From the cell containing the given text, extract its center point as [x, y] coordinate. 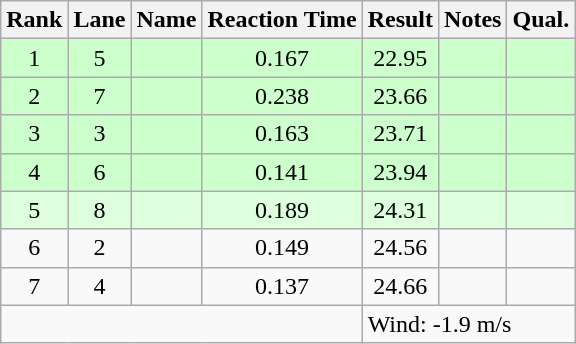
Result [400, 20]
0.137 [282, 286]
24.56 [400, 248]
8 [100, 210]
23.94 [400, 172]
0.163 [282, 134]
0.149 [282, 248]
1 [34, 58]
Notes [473, 20]
0.238 [282, 96]
23.66 [400, 96]
0.189 [282, 210]
Lane [100, 20]
24.31 [400, 210]
24.66 [400, 286]
Name [166, 20]
Qual. [541, 20]
Rank [34, 20]
Reaction Time [282, 20]
23.71 [400, 134]
Wind: -1.9 m/s [468, 324]
0.141 [282, 172]
22.95 [400, 58]
0.167 [282, 58]
